Detect which cell encompasses the target text, then output its (x, y) center coordinate. 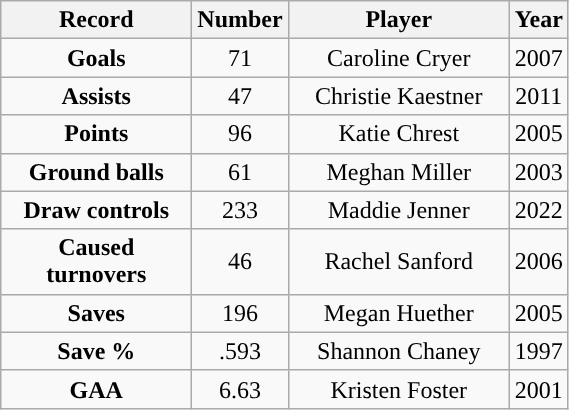
Ground balls (96, 172)
Year (538, 20)
Shannon Chaney (398, 351)
Katie Chrest (398, 134)
Maddie Jenner (398, 210)
GAA (96, 389)
Saves (96, 313)
61 (240, 172)
196 (240, 313)
Rachel Sanford (398, 262)
Caroline Cryer (398, 58)
Points (96, 134)
Number (240, 20)
Player (398, 20)
2007 (538, 58)
2011 (538, 96)
Draw controls (96, 210)
Kristen Foster (398, 389)
Save % (96, 351)
Caused turnovers (96, 262)
46 (240, 262)
96 (240, 134)
2003 (538, 172)
Christie Kaestner (398, 96)
6.63 (240, 389)
233 (240, 210)
1997 (538, 351)
47 (240, 96)
Record (96, 20)
Meghan Miller (398, 172)
Megan Huether (398, 313)
2001 (538, 389)
71 (240, 58)
Goals (96, 58)
2006 (538, 262)
Assists (96, 96)
.593 (240, 351)
2022 (538, 210)
